Search for the cell housing the specified text and yield its [x, y] center coordinate. 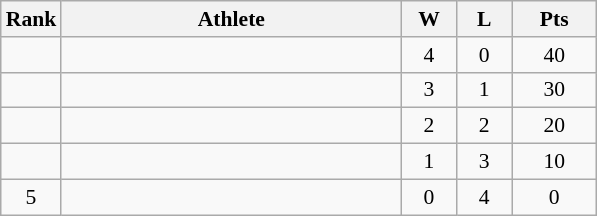
Pts [554, 19]
40 [554, 55]
30 [554, 90]
20 [554, 126]
Athlete [231, 19]
10 [554, 162]
L [484, 19]
Rank [32, 19]
W [428, 19]
5 [32, 197]
